Capture the cell that displays the provided text and extract its [x, y] central coordinate. 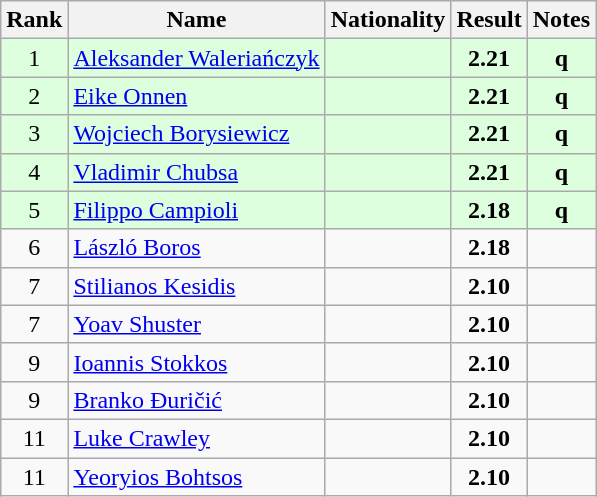
Rank [34, 20]
Eike Onnen [196, 96]
Nationality [388, 20]
Name [196, 20]
Wojciech Borysiewicz [196, 134]
4 [34, 172]
5 [34, 210]
Yeoryios Bohtsos [196, 477]
Aleksander Waleriańczyk [196, 58]
Luke Crawley [196, 438]
6 [34, 248]
Result [489, 20]
Notes [561, 20]
Branko Đuričić [196, 400]
1 [34, 58]
László Boros [196, 248]
Filippo Campioli [196, 210]
Ioannis Stokkos [196, 362]
3 [34, 134]
2 [34, 96]
Stilianos Kesidis [196, 286]
Yoav Shuster [196, 324]
Vladimir Chubsa [196, 172]
